For the text-containing cell, return its midpoint in [x, y] coordinate format. 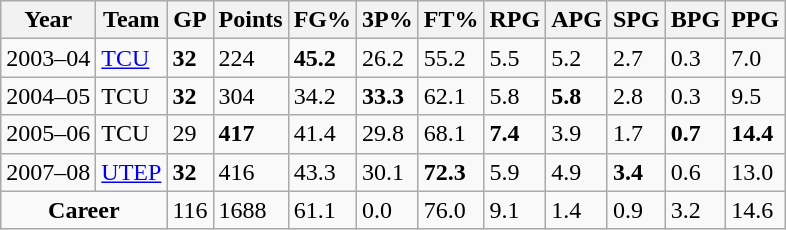
BPG [695, 20]
2005–06 [48, 134]
3P% [388, 20]
UTEP [132, 172]
3.9 [577, 134]
4.9 [577, 172]
7.0 [756, 58]
45.2 [322, 58]
5.9 [515, 172]
29.8 [388, 134]
Points [250, 20]
Career [84, 210]
3.2 [695, 210]
0.0 [388, 210]
417 [250, 134]
224 [250, 58]
0.7 [695, 134]
2007–08 [48, 172]
Year [48, 20]
304 [250, 96]
61.1 [322, 210]
2.7 [636, 58]
9.1 [515, 210]
APG [577, 20]
14.6 [756, 210]
34.2 [322, 96]
1.7 [636, 134]
26.2 [388, 58]
30.1 [388, 172]
55.2 [451, 58]
62.1 [451, 96]
68.1 [451, 134]
RPG [515, 20]
2004–05 [48, 96]
13.0 [756, 172]
PPG [756, 20]
0.9 [636, 210]
2.8 [636, 96]
116 [190, 210]
7.4 [515, 134]
14.4 [756, 134]
FG% [322, 20]
SPG [636, 20]
72.3 [451, 172]
1688 [250, 210]
29 [190, 134]
416 [250, 172]
5.5 [515, 58]
3.4 [636, 172]
9.5 [756, 96]
GP [190, 20]
5.2 [577, 58]
2003–04 [48, 58]
43.3 [322, 172]
76.0 [451, 210]
41.4 [322, 134]
1.4 [577, 210]
33.3 [388, 96]
Team [132, 20]
0.6 [695, 172]
FT% [451, 20]
